Pinpoint the cell where the given text exists, returning its (x, y) midpoint coordinate. 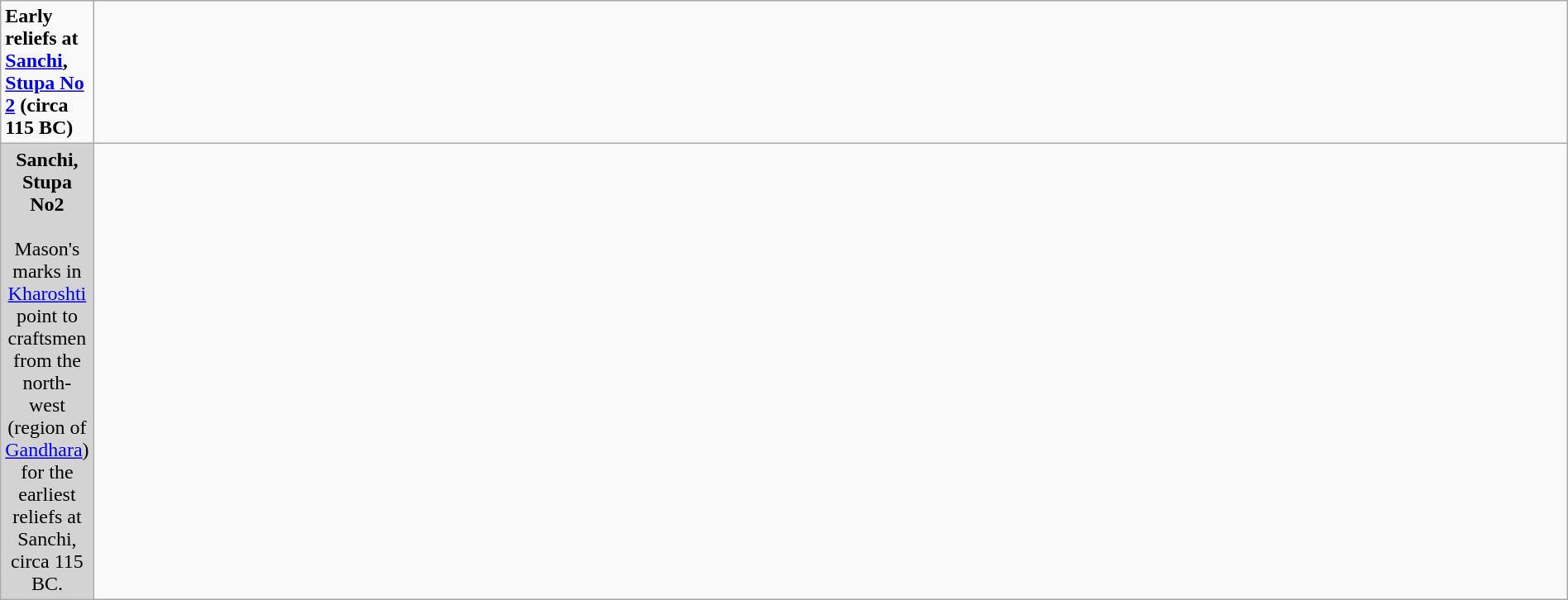
Early reliefs at Sanchi, Stupa No 2 (circa 115 BC) (47, 73)
